Pinpoint the cell where the given text exists, returning its (x, y) midpoint coordinate. 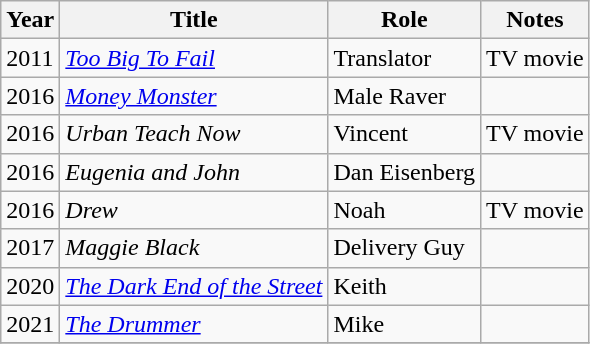
Year (30, 20)
2011 (30, 58)
Too Big To Fail (194, 58)
Eugenia and John (194, 172)
Title (194, 20)
Delivery Guy (404, 248)
Dan Eisenberg (404, 172)
Vincent (404, 134)
Noah (404, 210)
Notes (536, 20)
Drew (194, 210)
Keith (404, 286)
Role (404, 20)
2021 (30, 324)
Mike (404, 324)
Money Monster (194, 96)
Maggie Black (194, 248)
Translator (404, 58)
2020 (30, 286)
Male Raver (404, 96)
The Drummer (194, 324)
2017 (30, 248)
The Dark End of the Street (194, 286)
Urban Teach Now (194, 134)
